Return the [X, Y] coordinate for the center point of the cell that contains the specified text.  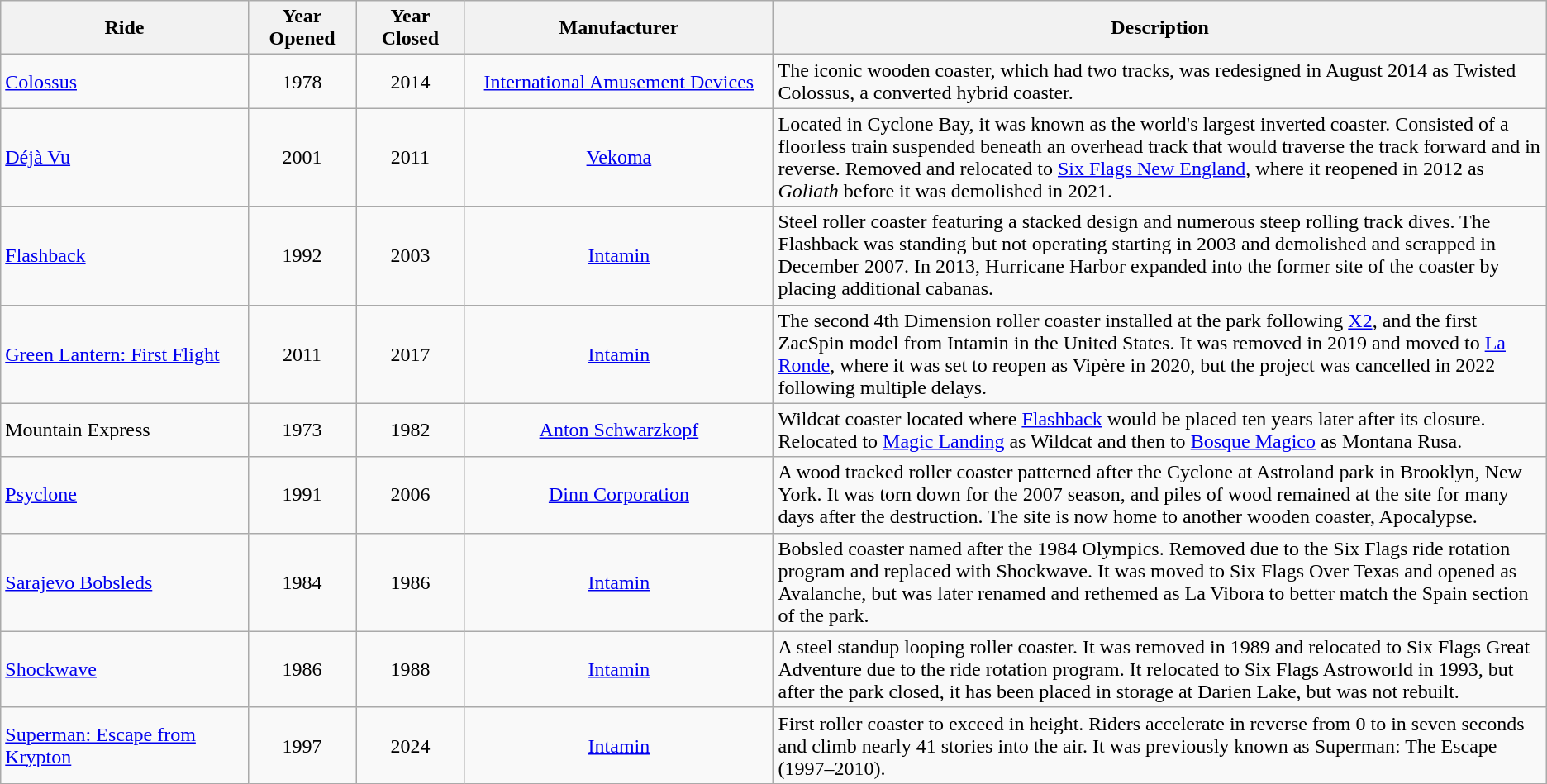
Green Lantern: First Flight [124, 354]
Ride [124, 28]
1973 [302, 430]
Anton Schwarzkopf [619, 430]
1978 [302, 81]
Vekoma [619, 157]
Shockwave [124, 669]
Superman: Escape from Krypton [124, 745]
Mountain Express [124, 430]
Description [1160, 28]
1982 [410, 430]
Déjà Vu [124, 157]
Sarajevo Bobsleds [124, 582]
2001 [302, 157]
1991 [302, 495]
2014 [410, 81]
Colossus [124, 81]
The iconic wooden coaster, which had two tracks, was redesigned in August 2014 as Twisted Colossus, a converted hybrid coaster. [1160, 81]
International Amusement Devices [619, 81]
Flashback [124, 256]
2024 [410, 745]
Year Opened [302, 28]
Dinn Corporation [619, 495]
2017 [410, 354]
2006 [410, 495]
1992 [302, 256]
1988 [410, 669]
1997 [302, 745]
Manufacturer [619, 28]
2003 [410, 256]
Psyclone [124, 495]
Year Closed [410, 28]
1984 [302, 582]
